Pinpoint the cell where the given text exists, returning its [x, y] midpoint coordinate. 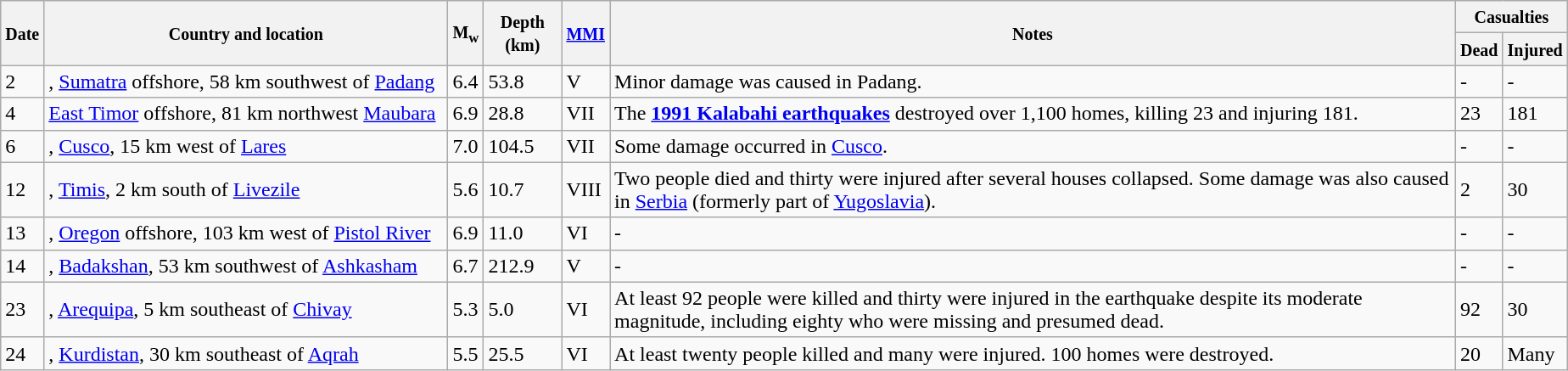
Injured [1535, 49]
12 [22, 190]
, Sumatra offshore, 58 km southwest of Padang [246, 82]
53.8 [523, 82]
, Oregon offshore, 103 km west of Pistol River [246, 233]
At least twenty people killed and many were injured. 100 homes were destroyed. [1033, 353]
25.5 [523, 353]
92 [1479, 309]
East Timor offshore, 81 km northwest Maubara [246, 114]
Dead [1479, 49]
5.5 [466, 353]
6.4 [466, 82]
4 [22, 114]
, Kurdistan, 30 km southeast of Aqrah [246, 353]
The 1991 Kalabahi earthquakes destroyed over 1,100 homes, killing 23 and injuring 181. [1033, 114]
14 [22, 266]
28.8 [523, 114]
Minor damage was caused in Padang. [1033, 82]
181 [1535, 114]
13 [22, 233]
, Cusco, 15 km west of Lares [246, 146]
Notes [1033, 33]
212.9 [523, 266]
24 [22, 353]
Many [1535, 353]
20 [1479, 353]
Some damage occurred in Cusco. [1033, 146]
5.3 [466, 309]
VIII [585, 190]
7.0 [466, 146]
Depth (km) [523, 33]
Two people died and thirty were injured after several houses collapsed. Some damage was also caused in Serbia (formerly part of Yugoslavia). [1033, 190]
11.0 [523, 233]
5.6 [466, 190]
, Arequipa, 5 km southeast of Chivay [246, 309]
Casualties [1511, 17]
6 [22, 146]
, Badakshan, 53 km southwest of Ashkasham [246, 266]
Mw [466, 33]
, Timis, 2 km south of Livezile [246, 190]
6.7 [466, 266]
MMI [585, 33]
10.7 [523, 190]
Country and location [246, 33]
104.5 [523, 146]
Date [22, 33]
5.0 [523, 309]
